Find where the given text appears and provide that cell's center as (X, Y) coordinate. 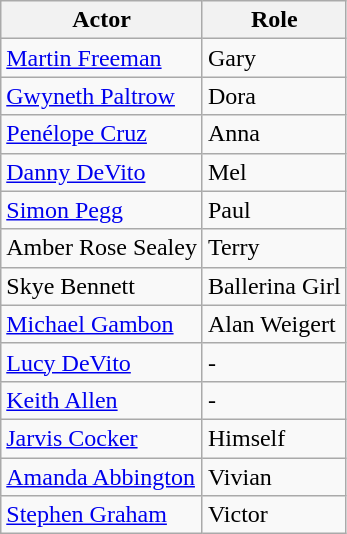
Victor (274, 515)
Mel (274, 172)
Gary (274, 58)
Jarvis Cocker (102, 438)
Penélope Cruz (102, 134)
Alan Weigert (274, 324)
Martin Freeman (102, 58)
Danny DeVito (102, 172)
Paul (274, 210)
Himself (274, 438)
Vivian (274, 477)
Simon Pegg (102, 210)
Gwyneth Paltrow (102, 96)
Michael Gambon (102, 324)
Terry (274, 248)
Amber Rose Sealey (102, 248)
Lucy DeVito (102, 362)
Anna (274, 134)
Dora (274, 96)
Ballerina Girl (274, 286)
Actor (102, 20)
Skye Bennett (102, 286)
Stephen Graham (102, 515)
Amanda Abbington (102, 477)
Role (274, 20)
Keith Allen (102, 400)
